Identify which cell holds the provided text, then report its (X, Y) central coordinate. 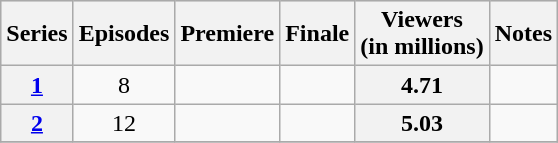
4.71 (422, 85)
5.03 (422, 123)
Viewers(in millions) (422, 34)
Notes (523, 34)
2 (37, 123)
8 (124, 85)
Episodes (124, 34)
Finale (318, 34)
1 (37, 85)
Premiere (228, 34)
12 (124, 123)
Series (37, 34)
